Return the (x, y) coordinate for the center point of the cell that contains the specified text.  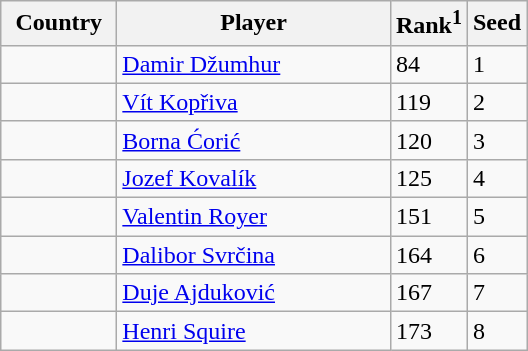
4 (496, 178)
151 (428, 217)
8 (496, 331)
Borna Ćorić (254, 140)
Country (59, 24)
Damir Džumhur (254, 64)
5 (496, 217)
1 (496, 64)
Player (254, 24)
120 (428, 140)
Duje Ajduković (254, 293)
119 (428, 102)
6 (496, 255)
84 (428, 64)
Valentin Royer (254, 217)
Henri Squire (254, 331)
Vít Kopřiva (254, 102)
Jozef Kovalík (254, 178)
Dalibor Svrčina (254, 255)
125 (428, 178)
Seed (496, 24)
173 (428, 331)
Rank1 (428, 24)
7 (496, 293)
167 (428, 293)
2 (496, 102)
3 (496, 140)
164 (428, 255)
